Determine the [X, Y] coordinate at the center of the cell enclosing the given text.  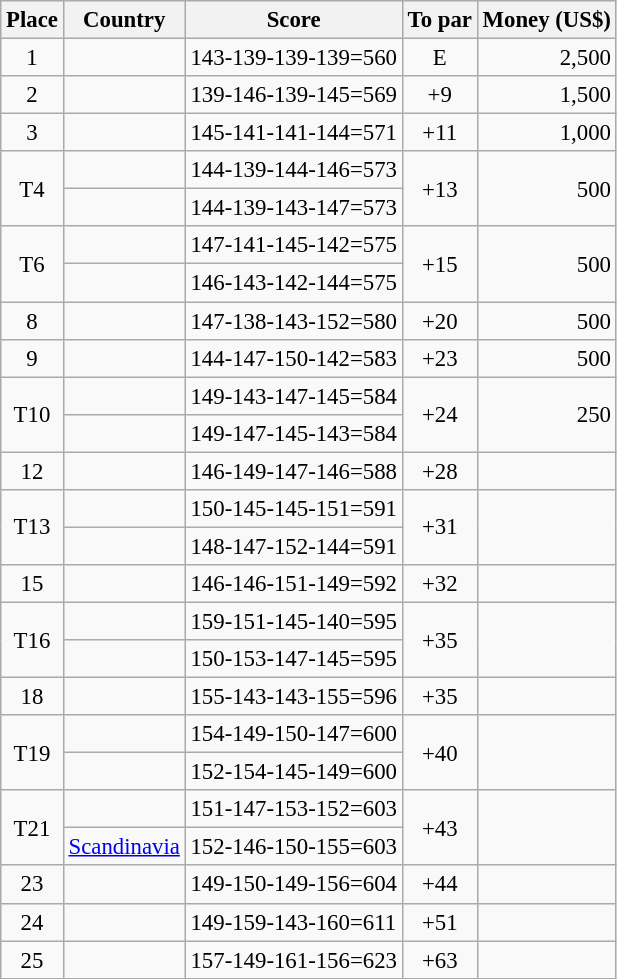
+43 [440, 828]
+20 [440, 321]
144-139-144-146=573 [294, 170]
+24 [440, 414]
1 [32, 58]
+63 [440, 960]
T4 [32, 188]
+23 [440, 358]
Money (US$) [546, 20]
143-139-139-139=560 [294, 58]
154-149-150-147=600 [294, 734]
+28 [440, 471]
+31 [440, 528]
+51 [440, 922]
T10 [32, 414]
1,500 [546, 95]
152-154-145-149=600 [294, 772]
144-139-143-147=573 [294, 208]
149-150-149-156=604 [294, 885]
9 [32, 358]
149-143-147-145=584 [294, 396]
2,500 [546, 58]
157-149-161-156=623 [294, 960]
+32 [440, 584]
Place [32, 20]
23 [32, 885]
12 [32, 471]
Scandinavia [124, 847]
+9 [440, 95]
1,000 [546, 133]
159-151-145-140=595 [294, 621]
+40 [440, 752]
To par [440, 20]
146-149-147-146=588 [294, 471]
15 [32, 584]
T19 [32, 752]
150-153-147-145=595 [294, 659]
152-146-150-155=603 [294, 847]
+11 [440, 133]
145-141-141-144=571 [294, 133]
Score [294, 20]
146-143-142-144=575 [294, 283]
148-147-152-144=591 [294, 546]
Country [124, 20]
24 [32, 922]
151-147-153-152=603 [294, 809]
147-138-143-152=580 [294, 321]
25 [32, 960]
T6 [32, 264]
18 [32, 697]
146-146-151-149=592 [294, 584]
155-143-143-155=596 [294, 697]
T16 [32, 640]
2 [32, 95]
144-147-150-142=583 [294, 358]
149-147-145-143=584 [294, 433]
147-141-145-142=575 [294, 245]
E [440, 58]
139-146-139-145=569 [294, 95]
+15 [440, 264]
150-145-145-151=591 [294, 509]
T21 [32, 828]
250 [546, 414]
+44 [440, 885]
149-159-143-160=611 [294, 922]
3 [32, 133]
8 [32, 321]
+13 [440, 188]
T13 [32, 528]
